Search for the cell housing the specified text and yield its [X, Y] center coordinate. 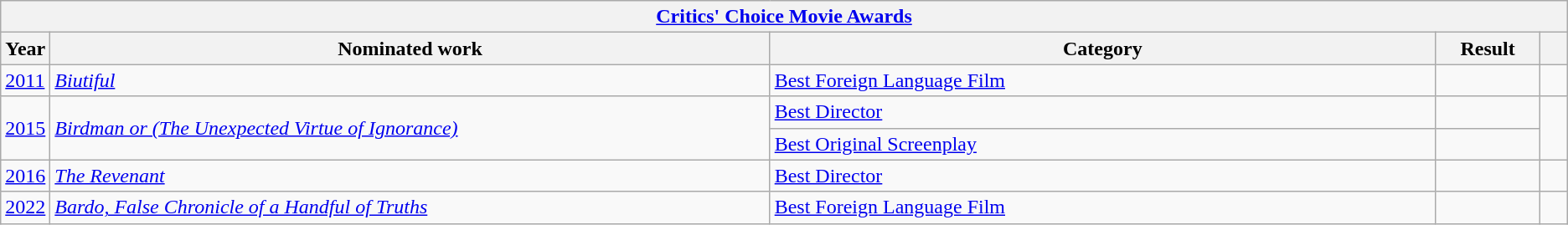
Result [1488, 49]
2022 [25, 207]
The Revenant [410, 176]
2011 [25, 80]
Year [25, 49]
Category [1102, 49]
2015 [25, 128]
Best Original Screenplay [1102, 144]
Biutiful [410, 80]
Bardo, False Chronicle of a Handful of Truths [410, 207]
Critics' Choice Movie Awards [784, 17]
Birdman or (The Unexpected Virtue of Ignorance) [410, 128]
2016 [25, 176]
Nominated work [410, 49]
